Scan for the cell matching the given text and deliver its (X, Y) coordinate at center. 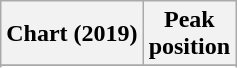
Peakposition (189, 34)
Chart (2019) (72, 34)
